Identify which cell holds the provided text, then report its (x, y) central coordinate. 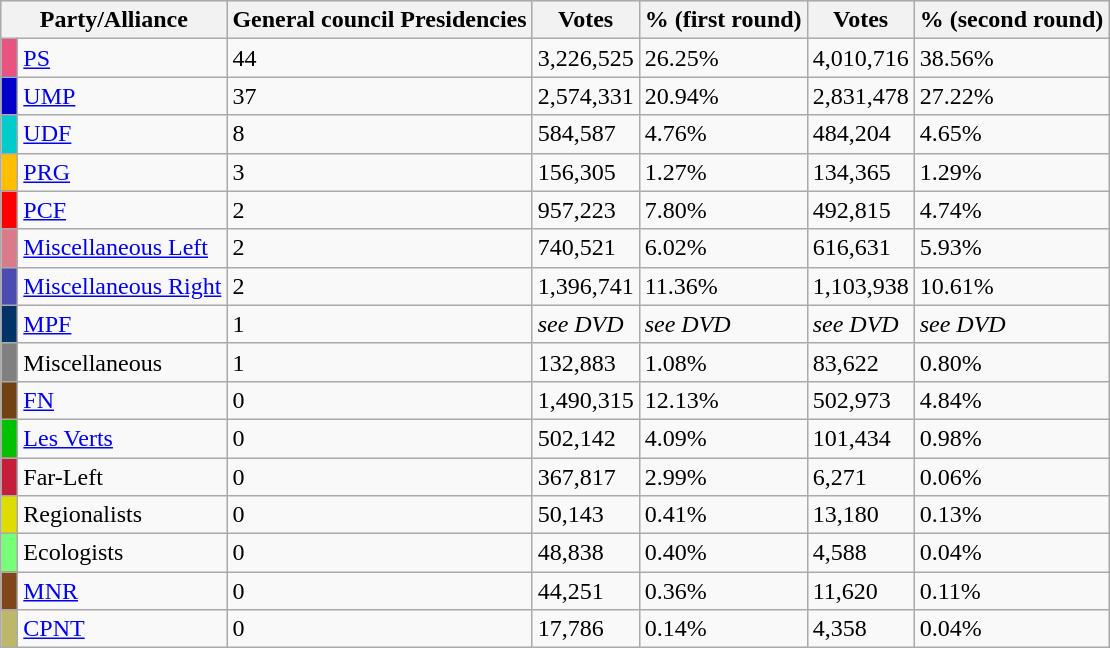
MPF (122, 324)
502,142 (586, 438)
101,434 (860, 438)
584,587 (586, 134)
3,226,525 (586, 58)
11.36% (723, 286)
4.84% (1012, 400)
26.25% (723, 58)
2.99% (723, 477)
% (first round) (723, 20)
5.93% (1012, 248)
1,396,741 (586, 286)
8 (380, 134)
0.40% (723, 553)
0.06% (1012, 477)
740,521 (586, 248)
PCF (122, 210)
7.80% (723, 210)
17,786 (586, 629)
957,223 (586, 210)
0.11% (1012, 591)
% (second round) (1012, 20)
PRG (122, 172)
44,251 (586, 591)
MNR (122, 591)
Far-Left (122, 477)
38.56% (1012, 58)
0.41% (723, 515)
Les Verts (122, 438)
CPNT (122, 629)
UDF (122, 134)
11,620 (860, 591)
Ecologists (122, 553)
484,204 (860, 134)
6,271 (860, 477)
6.02% (723, 248)
Miscellaneous (122, 362)
132,883 (586, 362)
FN (122, 400)
4,010,716 (860, 58)
4,588 (860, 553)
0.13% (1012, 515)
UMP (122, 96)
4.76% (723, 134)
General council Presidencies (380, 20)
3 (380, 172)
1,103,938 (860, 286)
1.27% (723, 172)
PS (122, 58)
1,490,315 (586, 400)
1.08% (723, 362)
12.13% (723, 400)
0.14% (723, 629)
0.98% (1012, 438)
4,358 (860, 629)
1.29% (1012, 172)
Party/Alliance (114, 20)
10.61% (1012, 286)
616,631 (860, 248)
44 (380, 58)
134,365 (860, 172)
50,143 (586, 515)
13,180 (860, 515)
83,622 (860, 362)
2,574,331 (586, 96)
502,973 (860, 400)
367,817 (586, 477)
4.09% (723, 438)
Miscellaneous Left (122, 248)
Regionalists (122, 515)
492,815 (860, 210)
37 (380, 96)
4.74% (1012, 210)
27.22% (1012, 96)
4.65% (1012, 134)
48,838 (586, 553)
156,305 (586, 172)
20.94% (723, 96)
0.36% (723, 591)
Miscellaneous Right (122, 286)
0.80% (1012, 362)
2,831,478 (860, 96)
